Return (x, y) of the center of cell containing provided text 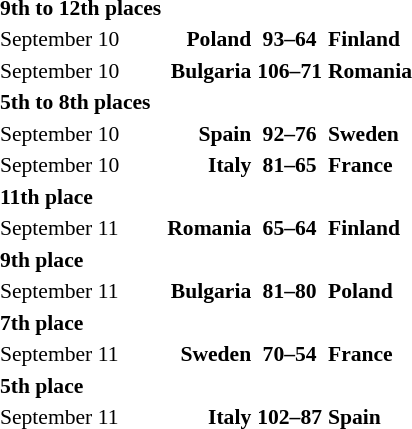
92–76 (290, 134)
106–71 (290, 70)
Poland (210, 39)
81–65 (290, 165)
Spain (210, 134)
Sweden (210, 354)
70–54 (290, 354)
Italy (210, 165)
81–80 (290, 291)
Romania (210, 228)
93–64 (290, 39)
65–64 (290, 228)
